Pinpoint the cell where the given text exists, returning its (x, y) midpoint coordinate. 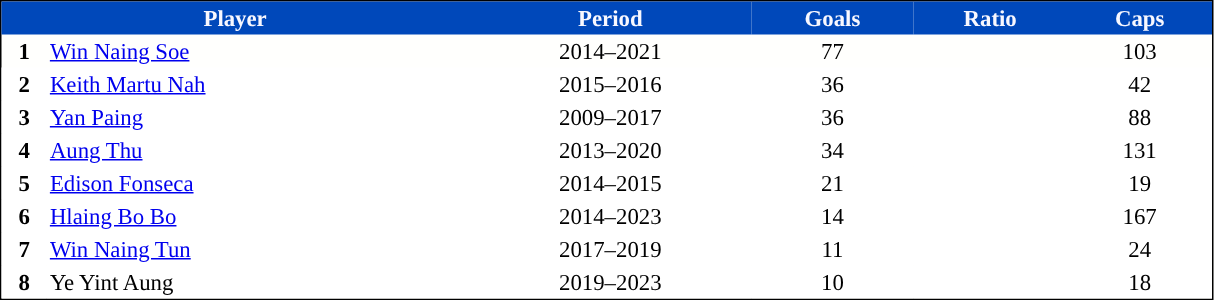
Goals (832, 18)
Yan Paing (258, 118)
Win Naing Tun (258, 250)
3 (24, 118)
1 (24, 52)
2015–2016 (610, 84)
2014–2015 (610, 184)
2019–2023 (610, 282)
Period (610, 18)
Caps (1140, 18)
Ye Yint Aung (258, 282)
21 (832, 184)
42 (1140, 84)
Aung Thu (258, 150)
Hlaing Bo Bo (258, 216)
103 (1140, 52)
4 (24, 150)
167 (1140, 216)
18 (1140, 282)
7 (24, 250)
6 (24, 216)
88 (1140, 118)
5 (24, 184)
Ratio (990, 18)
19 (1140, 184)
Win Naing Soe (258, 52)
10 (832, 282)
2017–2019 (610, 250)
Player (236, 18)
Keith Martu Nah (258, 84)
34 (832, 150)
131 (1140, 150)
2014–2023 (610, 216)
2013–2020 (610, 150)
24 (1140, 250)
14 (832, 216)
Edison Fonseca (258, 184)
2 (24, 84)
77 (832, 52)
2009–2017 (610, 118)
11 (832, 250)
8 (24, 282)
2014–2021 (610, 52)
